Detect which cell encompasses the target text, then output its (X, Y) center coordinate. 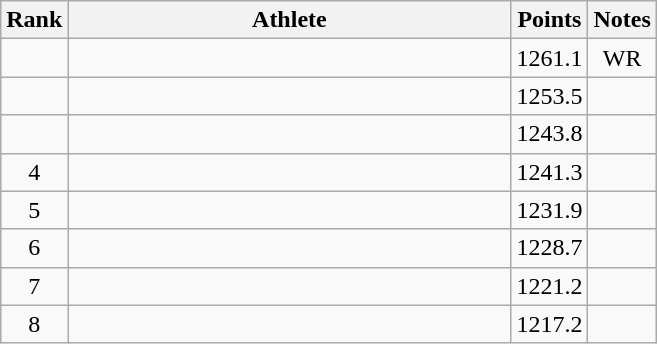
1241.3 (550, 172)
Athlete (290, 20)
6 (34, 248)
1243.8 (550, 134)
Notes (622, 20)
1221.2 (550, 286)
7 (34, 286)
1261.1 (550, 58)
WR (622, 58)
4 (34, 172)
5 (34, 210)
Rank (34, 20)
Points (550, 20)
1231.9 (550, 210)
1217.2 (550, 324)
1228.7 (550, 248)
8 (34, 324)
1253.5 (550, 96)
